For the text-containing cell, return its midpoint in [x, y] coordinate format. 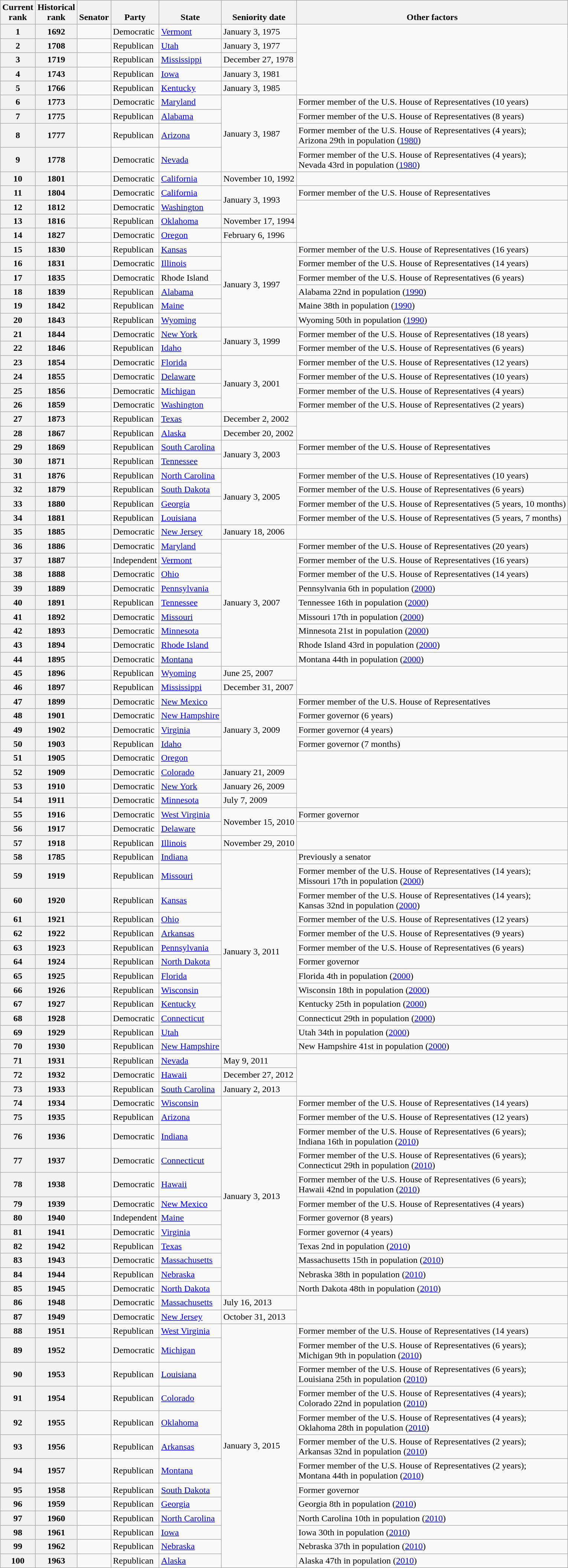
Former member of the U.S. House of Representatives (5 years, 10 months) [432, 504]
1886 [56, 546]
Texas 2nd in population (2010) [432, 1246]
Iowa 30th in population (2010) [432, 1532]
December 27, 2012 [259, 1075]
1743 [56, 74]
January 3, 2011 [259, 952]
8 [18, 135]
1958 [56, 1490]
90 [18, 1374]
1945 [56, 1288]
27 [18, 419]
1930 [56, 1046]
72 [18, 1075]
1911 [56, 800]
1871 [56, 461]
Former governor (7 months) [432, 744]
25 [18, 391]
32 [18, 490]
1952 [56, 1350]
68 [18, 1018]
19 [18, 306]
Montana 44th in population (2000) [432, 659]
1859 [56, 405]
January 26, 2009 [259, 786]
Former governor (8 years) [432, 1218]
January 3, 1987 [259, 133]
1879 [56, 490]
Alabama 22nd in population (1990) [432, 292]
93 [18, 1447]
1855 [56, 376]
63 [18, 948]
November 15, 2010 [259, 821]
Historicalrank [56, 13]
1916 [56, 814]
1928 [56, 1018]
October 31, 2013 [259, 1317]
November 29, 2010 [259, 843]
1827 [56, 235]
1920 [56, 900]
Former member of the U.S. House of Representatives (14 years);Missouri 17th in population (2000) [432, 876]
November 17, 1994 [259, 221]
1844 [56, 334]
New Hampshire 41st in population (2000) [432, 1046]
1910 [56, 786]
Former member of the U.S. House of Representatives (18 years) [432, 334]
1766 [56, 88]
Former member of the U.S. House of Representatives (4 years);Arizona 29th in population (1980) [432, 135]
1902 [56, 730]
Former member of the U.S. House of Representatives (8 years) [432, 116]
Former member of the U.S. House of Representatives (4 years);Nevada 43rd in population (1980) [432, 160]
30 [18, 461]
1835 [56, 278]
December 31, 2007 [259, 687]
1959 [56, 1504]
45 [18, 673]
1876 [56, 476]
1888 [56, 574]
85 [18, 1288]
89 [18, 1350]
1918 [56, 843]
1719 [56, 60]
55 [18, 814]
1891 [56, 602]
1909 [56, 772]
Former member of the U.S. House of Representatives (6 years);Louisiana 25th in population (2010) [432, 1374]
1881 [56, 518]
2 [18, 46]
40 [18, 602]
January 18, 2006 [259, 532]
Former member of the U.S. House of Representatives (6 years);Michigan 9th in population (2010) [432, 1350]
1927 [56, 1004]
January 3, 1981 [259, 74]
Senator [94, 13]
1923 [56, 948]
Former member of the U.S. House of Representatives (6 years);Hawaii 42nd in population (2010) [432, 1185]
7 [18, 116]
1943 [56, 1260]
86 [18, 1303]
Tennessee 16th in population (2000) [432, 602]
Currentrank [18, 13]
75 [18, 1117]
87 [18, 1317]
60 [18, 900]
1954 [56, 1398]
21 [18, 334]
79 [18, 1204]
1944 [56, 1274]
January 2, 2013 [259, 1089]
Former member of the U.S. House of Representatives (4 years);Colorado 22nd in population (2010) [432, 1398]
Maine 38th in population (1990) [432, 306]
Massachusetts 15th in population (2010) [432, 1260]
1941 [56, 1232]
Former member of the U.S. House of Representatives (6 years);Connecticut 29th in population (2010) [432, 1160]
Seniority date [259, 13]
58 [18, 857]
15 [18, 249]
1887 [56, 560]
1932 [56, 1075]
1880 [56, 504]
3 [18, 60]
1830 [56, 249]
1925 [56, 976]
33 [18, 504]
1777 [56, 135]
10 [18, 179]
48 [18, 716]
North Carolina 10th in population (2010) [432, 1518]
35 [18, 532]
16 [18, 264]
1901 [56, 716]
12 [18, 207]
4 [18, 74]
1939 [56, 1204]
January 3, 1985 [259, 88]
July 16, 2013 [259, 1303]
11 [18, 193]
9 [18, 160]
May 9, 2011 [259, 1061]
1895 [56, 659]
1692 [56, 32]
39 [18, 588]
1935 [56, 1117]
46 [18, 687]
1919 [56, 876]
February 6, 1996 [259, 235]
Missouri 17th in population (2000) [432, 617]
17 [18, 278]
1953 [56, 1374]
74 [18, 1103]
January 3, 1975 [259, 32]
1951 [56, 1331]
31 [18, 476]
76 [18, 1136]
January 3, 1997 [259, 285]
70 [18, 1046]
1867 [56, 433]
23 [18, 362]
1905 [56, 758]
62 [18, 934]
Wyoming 50th in population (1990) [432, 320]
1843 [56, 320]
51 [18, 758]
Former member of the U.S. House of Representatives (2 years);Montana 44th in population (2010) [432, 1471]
57 [18, 843]
North Dakota 48th in population (2010) [432, 1288]
28 [18, 433]
Other factors [432, 13]
November 10, 1992 [259, 179]
1937 [56, 1160]
Former member of the U.S. House of Representatives (4 years);Oklahoma 28th in population (2010) [432, 1422]
1936 [56, 1136]
1812 [56, 207]
83 [18, 1260]
41 [18, 617]
1873 [56, 419]
1708 [56, 46]
54 [18, 800]
42 [18, 631]
Former member of the U.S. House of Representatives (2 years) [432, 405]
1897 [56, 687]
1775 [56, 116]
1892 [56, 617]
14 [18, 235]
64 [18, 962]
61 [18, 919]
Wisconsin 18th in population (2000) [432, 990]
1831 [56, 264]
1 [18, 32]
36 [18, 546]
1922 [56, 934]
69 [18, 1032]
January 3, 1993 [259, 200]
1956 [56, 1447]
1934 [56, 1103]
January 3, 2003 [259, 454]
Utah 34th in population (2000) [432, 1032]
1869 [56, 447]
18 [18, 292]
56 [18, 829]
43 [18, 645]
92 [18, 1422]
Party [135, 13]
December 2, 2002 [259, 419]
34 [18, 518]
81 [18, 1232]
1899 [56, 702]
June 25, 2007 [259, 673]
1773 [56, 102]
1963 [56, 1561]
1842 [56, 306]
Former member of the U.S. House of Representatives (20 years) [432, 546]
26 [18, 405]
53 [18, 786]
1893 [56, 631]
January 3, 1977 [259, 46]
1926 [56, 990]
January 3, 2007 [259, 603]
Former member of the U.S. House of Representatives (6 years);Indiana 16th in population (2010) [432, 1136]
1960 [56, 1518]
1933 [56, 1089]
1938 [56, 1185]
Georgia 8th in population (2010) [432, 1504]
December 20, 2002 [259, 433]
38 [18, 574]
78 [18, 1185]
96 [18, 1504]
Pennsylvania 6th in population (2000) [432, 588]
Previously a senator [432, 857]
1889 [56, 588]
1931 [56, 1061]
71 [18, 1061]
52 [18, 772]
Kentucky 25th in population (2000) [432, 1004]
Former member of the U.S. House of Representatives (14 years);Kansas 32nd in population (2000) [432, 900]
State [190, 13]
1903 [56, 744]
5 [18, 88]
94 [18, 1471]
January 3, 2015 [259, 1445]
1885 [56, 532]
44 [18, 659]
65 [18, 976]
99 [18, 1546]
1940 [56, 1218]
98 [18, 1532]
1896 [56, 673]
1894 [56, 645]
59 [18, 876]
Minnesota 21st in population (2000) [432, 631]
1804 [56, 193]
1854 [56, 362]
37 [18, 560]
91 [18, 1398]
13 [18, 221]
January 3, 2005 [259, 497]
1962 [56, 1546]
1778 [56, 160]
1801 [56, 179]
January 3, 2013 [259, 1196]
January 3, 2001 [259, 383]
Rhode Island 43rd in population (2000) [432, 645]
47 [18, 702]
67 [18, 1004]
82 [18, 1246]
24 [18, 376]
97 [18, 1518]
Former member of the U.S. House of Representatives (5 years, 7 months) [432, 518]
100 [18, 1561]
1961 [56, 1532]
1929 [56, 1032]
73 [18, 1089]
1957 [56, 1471]
49 [18, 730]
July 7, 2009 [259, 800]
January 3, 2009 [259, 730]
1924 [56, 962]
66 [18, 990]
Alaska 47th in population (2010) [432, 1561]
Nebraska 38th in population (2010) [432, 1274]
1917 [56, 829]
1948 [56, 1303]
1955 [56, 1422]
January 21, 2009 [259, 772]
29 [18, 447]
22 [18, 348]
January 3, 1999 [259, 341]
December 27, 1978 [259, 60]
1949 [56, 1317]
Former governor (6 years) [432, 716]
Former member of the U.S. House of Representatives (9 years) [432, 934]
77 [18, 1160]
Former member of the U.S. House of Representatives (2 years);Arkansas 32nd in population (2010) [432, 1447]
88 [18, 1331]
Florida 4th in population (2000) [432, 976]
50 [18, 744]
20 [18, 320]
Connecticut 29th in population (2000) [432, 1018]
1846 [56, 348]
84 [18, 1274]
1785 [56, 857]
1816 [56, 221]
1856 [56, 391]
1921 [56, 919]
1839 [56, 292]
1942 [56, 1246]
80 [18, 1218]
6 [18, 102]
95 [18, 1490]
Nebraska 37th in population (2010) [432, 1546]
